Determine the [x, y] coordinate at the center of the cell enclosing the given text.  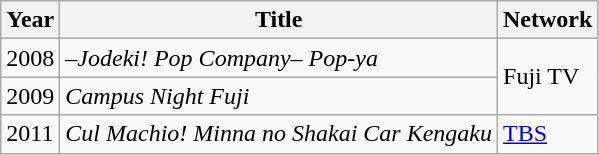
Fuji TV [548, 77]
Year [30, 20]
2009 [30, 96]
Network [548, 20]
TBS [548, 134]
Title [279, 20]
Campus Night Fuji [279, 96]
–Jodeki! Pop Company– Pop-ya [279, 58]
2011 [30, 134]
Cul Machio! Minna no Shakai Car Kengaku [279, 134]
2008 [30, 58]
